Return [x, y] of the center of cell containing provided text 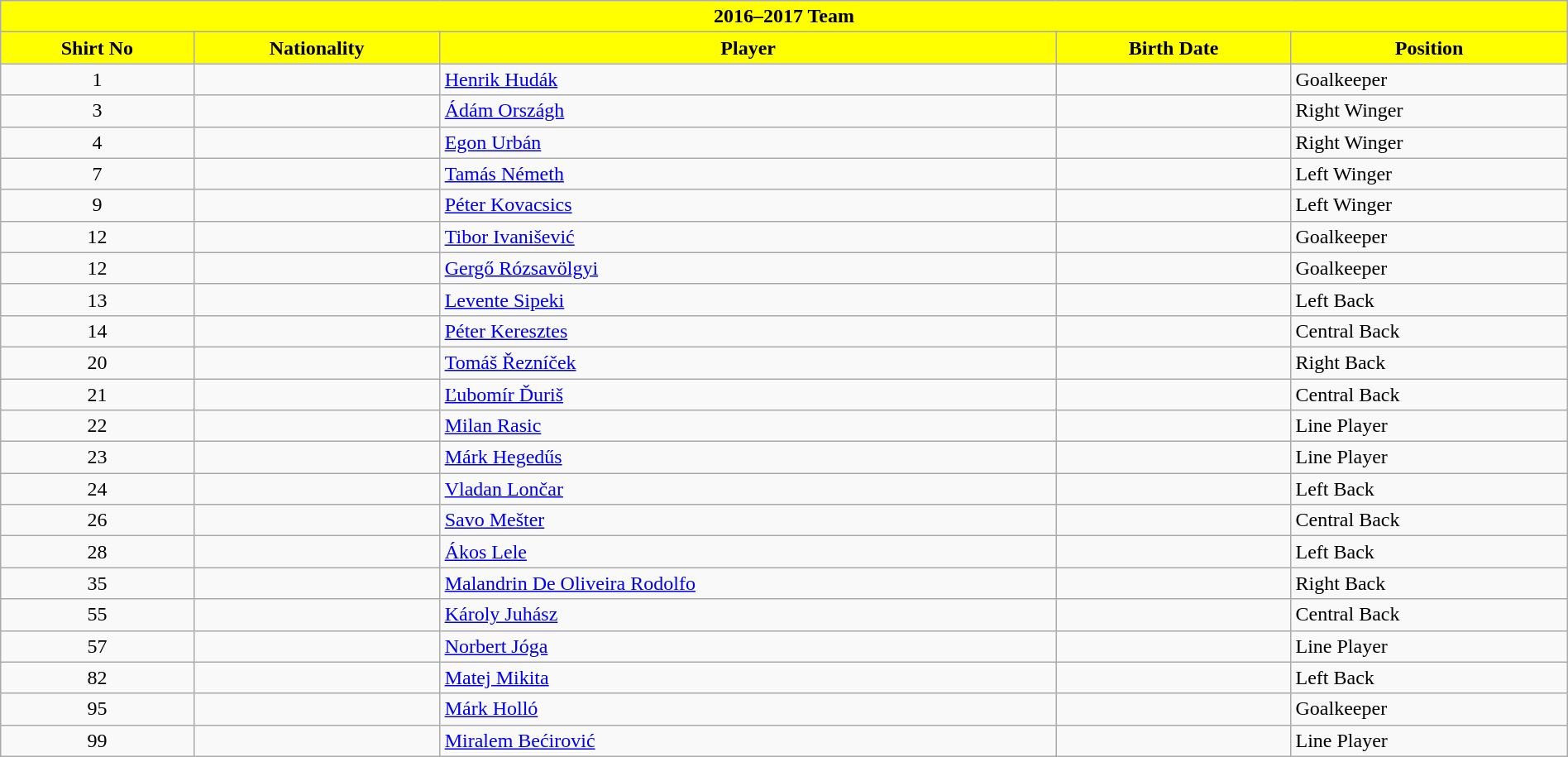
Milan Rasic [748, 426]
Birth Date [1174, 48]
23 [98, 458]
99 [98, 740]
55 [98, 615]
26 [98, 520]
Henrik Hudák [748, 79]
13 [98, 299]
Péter Keresztes [748, 331]
35 [98, 583]
2016–2017 Team [784, 17]
Levente Sipeki [748, 299]
14 [98, 331]
Nationality [317, 48]
Gergő Rózsavölgyi [748, 268]
Norbert Jóga [748, 646]
82 [98, 678]
Tomáš Řezníček [748, 362]
Miralem Bećirović [748, 740]
Ádám Országh [748, 111]
Ľubomír Ďuriš [748, 395]
9 [98, 205]
Ákos Lele [748, 552]
Malandrin De Oliveira Rodolfo [748, 583]
Matej Mikita [748, 678]
Shirt No [98, 48]
95 [98, 709]
Márk Hegedűs [748, 458]
Egon Urbán [748, 142]
Péter Kovacsics [748, 205]
Vladan Lončar [748, 489]
24 [98, 489]
Károly Juhász [748, 615]
Position [1429, 48]
Tamás Németh [748, 174]
1 [98, 79]
Player [748, 48]
Márk Holló [748, 709]
3 [98, 111]
22 [98, 426]
7 [98, 174]
Savo Mešter [748, 520]
20 [98, 362]
4 [98, 142]
Tibor Ivanišević [748, 237]
57 [98, 646]
21 [98, 395]
28 [98, 552]
